Extract the [X, Y] coordinate from the center of the cell holding the provided text.  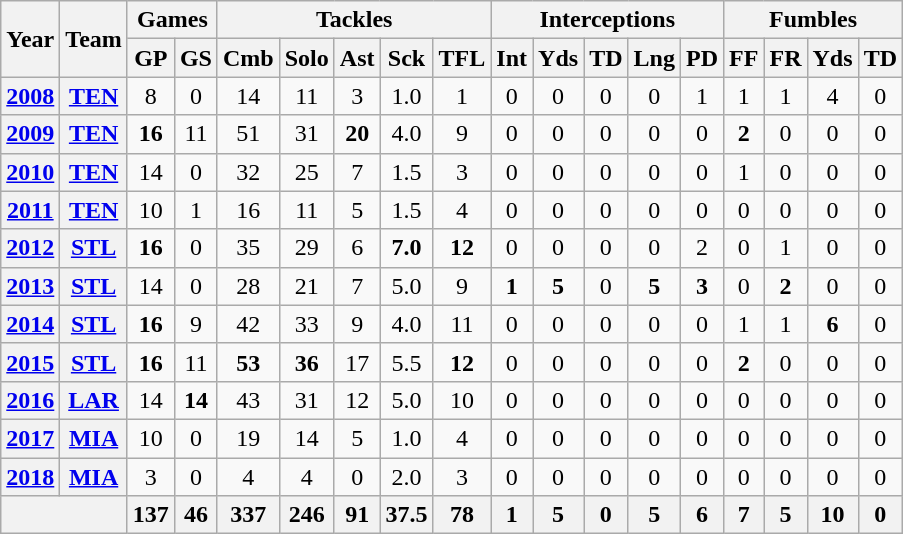
Cmb [248, 58]
21 [306, 286]
20 [357, 134]
GS [196, 58]
28 [248, 286]
8 [150, 96]
7.0 [406, 248]
Sck [406, 58]
2012 [30, 248]
78 [462, 515]
19 [248, 438]
33 [306, 324]
2015 [30, 362]
Interceptions [608, 20]
2018 [30, 477]
2009 [30, 134]
2013 [30, 286]
Games [172, 20]
43 [248, 400]
Solo [306, 58]
LAR [94, 400]
51 [248, 134]
Ast [357, 58]
Tackles [354, 20]
35 [248, 248]
246 [306, 515]
42 [248, 324]
36 [306, 362]
2014 [30, 324]
46 [196, 515]
Fumbles [814, 20]
Team [94, 39]
PD [702, 58]
Year [30, 39]
Int [512, 58]
2010 [30, 172]
FR [786, 58]
2.0 [406, 477]
FF [744, 58]
137 [150, 515]
5.5 [406, 362]
2016 [30, 400]
17 [357, 362]
32 [248, 172]
2008 [30, 96]
GP [150, 58]
53 [248, 362]
25 [306, 172]
29 [306, 248]
337 [248, 515]
91 [357, 515]
2017 [30, 438]
TFL [462, 58]
Lng [654, 58]
37.5 [406, 515]
2011 [30, 210]
